Search for the cell housing the specified text and yield its (X, Y) center coordinate. 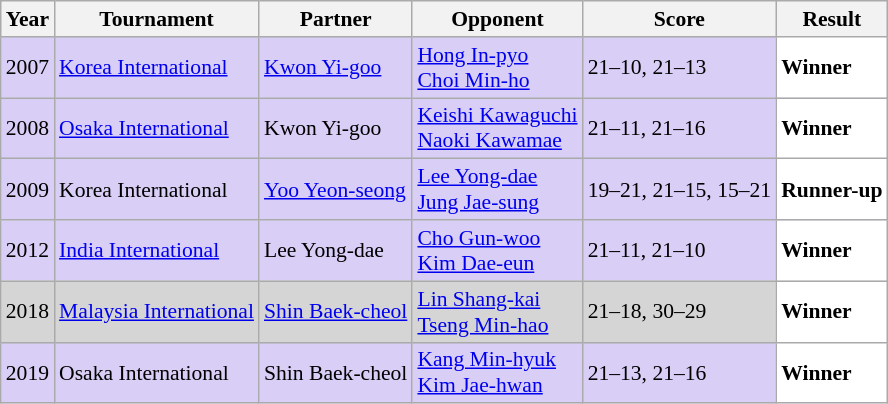
2009 (28, 190)
21–11, 21–10 (680, 250)
2012 (28, 250)
2019 (28, 372)
21–10, 21–13 (680, 68)
2008 (28, 128)
21–18, 30–29 (680, 312)
Partner (336, 19)
Lin Shang-kai Tseng Min-hao (497, 312)
Score (680, 19)
Yoo Yeon-seong (336, 190)
Year (28, 19)
Lee Yong-dae Jung Jae-sung (497, 190)
Cho Gun-woo Kim Dae-eun (497, 250)
Tournament (156, 19)
Keishi Kawaguchi Naoki Kawamae (497, 128)
Kang Min-hyuk Kim Jae-hwan (497, 372)
21–11, 21–16 (680, 128)
2007 (28, 68)
2018 (28, 312)
Opponent (497, 19)
21–13, 21–16 (680, 372)
India International (156, 250)
Result (832, 19)
Malaysia International (156, 312)
Runner-up (832, 190)
Hong In-pyo Choi Min-ho (497, 68)
Lee Yong-dae (336, 250)
19–21, 21–15, 15–21 (680, 190)
